Output the [x, y] coordinate of the center of the cell containing the given text.  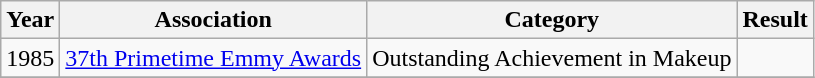
Category [552, 20]
Association [214, 20]
37th Primetime Emmy Awards [214, 58]
Year [30, 20]
Outstanding Achievement in Makeup [552, 58]
1985 [30, 58]
Result [775, 20]
